Return (x, y) of the center of cell containing provided text 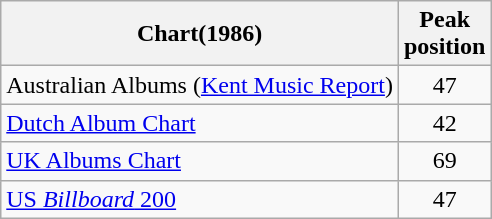
Dutch Album Chart (200, 123)
US Billboard 200 (200, 199)
UK Albums Chart (200, 161)
Peakposition (444, 34)
42 (444, 123)
69 (444, 161)
Australian Albums (Kent Music Report) (200, 85)
Chart(1986) (200, 34)
